Scan for the cell matching the given text and deliver its (x, y) coordinate at center. 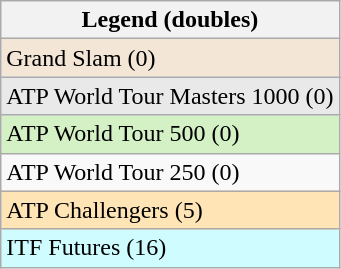
ITF Futures (16) (170, 248)
ATP Challengers (5) (170, 210)
Legend (doubles) (170, 20)
ATP World Tour Masters 1000 (0) (170, 96)
ATP World Tour 500 (0) (170, 134)
Grand Slam (0) (170, 58)
ATP World Tour 250 (0) (170, 172)
